Capture the cell that displays the provided text and extract its [x, y] central coordinate. 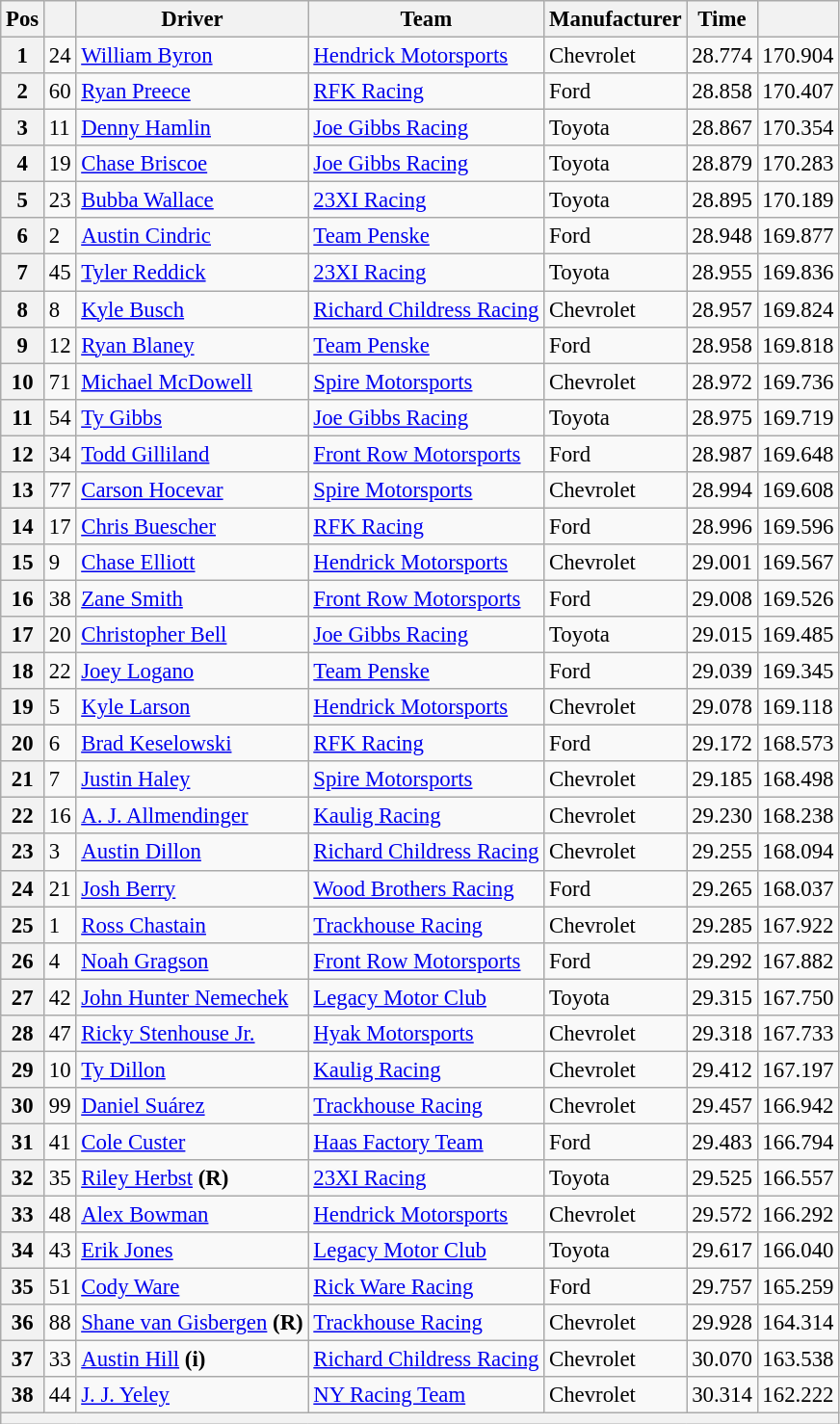
29.285 [722, 925]
41 [60, 1142]
169.608 [798, 490]
28.948 [722, 236]
166.557 [798, 1178]
Rick Ware Racing [426, 1287]
Ty Gibbs [193, 417]
Alex Bowman [193, 1215]
32 [23, 1178]
Joey Logano [193, 672]
29.525 [722, 1178]
29.230 [722, 816]
Wood Brothers Racing [426, 888]
29.015 [722, 635]
29.315 [722, 997]
25 [23, 925]
36 [23, 1323]
Ryan Blaney [193, 345]
43 [60, 1251]
Christopher Bell [193, 635]
169.526 [798, 598]
18 [23, 672]
Bubba Wallace [193, 200]
28.774 [722, 56]
Haas Factory Team [426, 1142]
167.882 [798, 961]
Denny Hamlin [193, 128]
169.648 [798, 454]
Ryan Preece [193, 92]
28.975 [722, 417]
163.538 [798, 1359]
27 [23, 997]
166.292 [798, 1215]
170.407 [798, 92]
28.958 [722, 345]
31 [23, 1142]
167.197 [798, 1069]
30 [23, 1106]
169.485 [798, 635]
162.222 [798, 1396]
Pos [23, 19]
14 [23, 526]
J. J. Yeley [193, 1396]
168.037 [798, 888]
170.283 [798, 164]
169.719 [798, 417]
A. J. Allmendinger [193, 816]
29.001 [722, 563]
28.879 [722, 164]
29.318 [722, 1034]
164.314 [798, 1323]
Ty Dillon [193, 1069]
Noah Gragson [193, 961]
51 [60, 1287]
44 [60, 1396]
47 [60, 1034]
28.996 [722, 526]
168.094 [798, 853]
28.895 [722, 200]
165.259 [798, 1287]
29.457 [722, 1106]
170.354 [798, 128]
Driver [193, 19]
37 [23, 1359]
Team [426, 19]
168.573 [798, 744]
Austin Cindric [193, 236]
28.987 [722, 454]
30.314 [722, 1396]
169.736 [798, 382]
169.567 [798, 563]
169.596 [798, 526]
29.008 [722, 598]
Zane Smith [193, 598]
166.040 [798, 1251]
Manufacturer [616, 19]
Kyle Busch [193, 309]
88 [60, 1323]
Daniel Suárez [193, 1106]
William Byron [193, 56]
29.617 [722, 1251]
169.118 [798, 707]
29.292 [722, 961]
28.867 [722, 128]
54 [60, 417]
29.412 [722, 1069]
13 [23, 490]
71 [60, 382]
29.172 [722, 744]
29.039 [722, 672]
28.972 [722, 382]
29.255 [722, 853]
Todd Gilliland [193, 454]
169.824 [798, 309]
170.904 [798, 56]
Kyle Larson [193, 707]
Hyak Motorsports [426, 1034]
42 [60, 997]
29.483 [722, 1142]
Cody Ware [193, 1287]
167.733 [798, 1034]
Cole Custer [193, 1142]
29.185 [722, 779]
Chris Buescher [193, 526]
169.877 [798, 236]
168.238 [798, 816]
28.994 [722, 490]
30.070 [722, 1359]
John Hunter Nemechek [193, 997]
26 [23, 961]
167.922 [798, 925]
170.189 [798, 200]
28 [23, 1034]
Josh Berry [193, 888]
Chase Elliott [193, 563]
Chase Briscoe [193, 164]
Austin Hill (i) [193, 1359]
Ross Chastain [193, 925]
Michael McDowell [193, 382]
167.750 [798, 997]
29.572 [722, 1215]
15 [23, 563]
99 [60, 1106]
29.928 [722, 1323]
166.942 [798, 1106]
28.957 [722, 309]
168.498 [798, 779]
Austin Dillon [193, 853]
29 [23, 1069]
Ricky Stenhouse Jr. [193, 1034]
29.265 [722, 888]
28.955 [722, 273]
Shane van Gisbergen (R) [193, 1323]
Time [722, 19]
169.345 [798, 672]
166.794 [798, 1142]
45 [60, 273]
Brad Keselowski [193, 744]
Erik Jones [193, 1251]
NY Racing Team [426, 1396]
28.858 [722, 92]
169.818 [798, 345]
77 [60, 490]
Justin Haley [193, 779]
169.836 [798, 273]
Carson Hocevar [193, 490]
60 [60, 92]
29.078 [722, 707]
Tyler Reddick [193, 273]
48 [60, 1215]
Riley Herbst (R) [193, 1178]
29.757 [722, 1287]
